Capture the cell that displays the provided text and extract its (x, y) central coordinate. 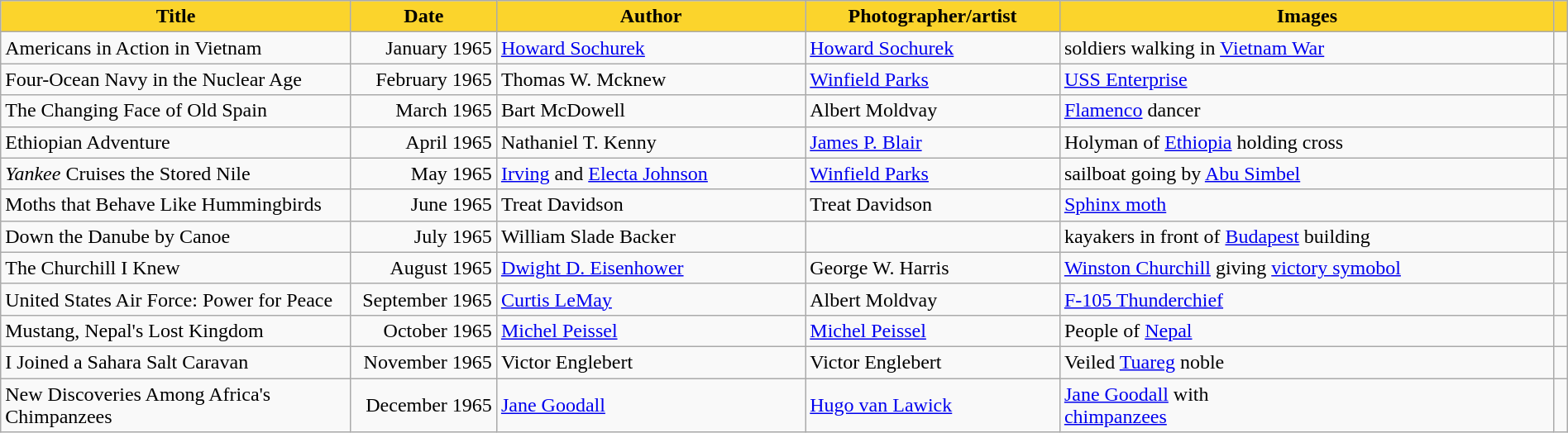
February 1965 (423, 79)
Yankee Cruises the Stored Nile (176, 174)
Flamenco dancer (1307, 111)
September 1965 (423, 299)
Nathaniel T. Kenny (650, 142)
F-105 Thunderchief (1307, 299)
November 1965 (423, 362)
December 1965 (423, 405)
People of Nepal (1307, 331)
Americans in Action in Vietnam (176, 48)
Four-Ocean Navy in the Nuclear Age (176, 79)
April 1965 (423, 142)
The Changing Face of Old Spain (176, 111)
Ethiopian Adventure (176, 142)
March 1965 (423, 111)
Thomas W. Mcknew (650, 79)
USS Enterprise (1307, 79)
soldiers walking in Vietnam War (1307, 48)
New Discoveries Among Africa's Chimpanzees (176, 405)
I Joined a Sahara Salt Caravan (176, 362)
Images (1307, 17)
Winston Churchill giving victory symobol (1307, 268)
James P. Blair (933, 142)
kayakers in front of Budapest building (1307, 236)
June 1965 (423, 205)
Title (176, 17)
William Slade Backer (650, 236)
Irving and Electa Johnson (650, 174)
Curtis LeMay (650, 299)
sailboat going by Abu Simbel (1307, 174)
Holyman of Ethiopia holding cross (1307, 142)
George W. Harris (933, 268)
Bart McDowell (650, 111)
The Churchill I Knew (176, 268)
Moths that Behave Like Hummingbirds (176, 205)
May 1965 (423, 174)
Jane Goodall with chimpanzees (1307, 405)
Dwight D. Eisenhower (650, 268)
Photographer/artist (933, 17)
Mustang, Nepal's Lost Kingdom (176, 331)
United States Air Force: Power for Peace (176, 299)
Jane Goodall (650, 405)
Hugo van Lawick (933, 405)
October 1965 (423, 331)
Down the Danube by Canoe (176, 236)
Veiled Tuareg noble (1307, 362)
July 1965 (423, 236)
Author (650, 17)
Sphinx moth (1307, 205)
January 1965 (423, 48)
Date (423, 17)
August 1965 (423, 268)
